Output the (X, Y) coordinate of the center of the cell containing the given text.  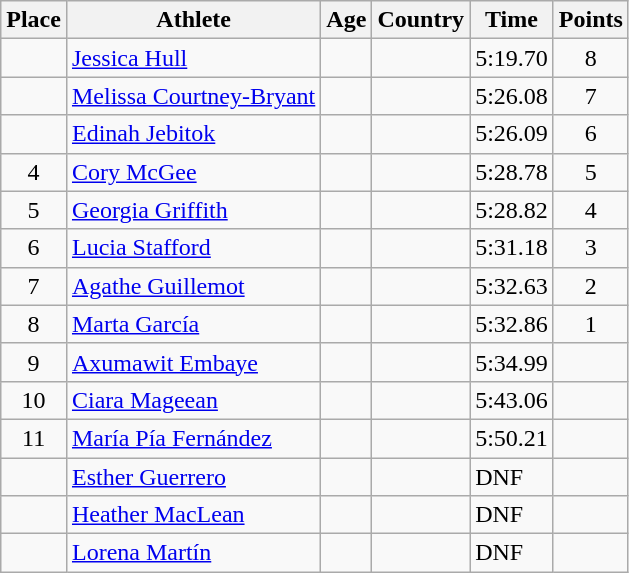
5:43.06 (512, 400)
5:26.08 (512, 96)
Lorena Martín (193, 553)
Edinah Jebitok (193, 134)
5:31.18 (512, 248)
5:19.70 (512, 58)
Athlete (193, 20)
Georgia Griffith (193, 210)
2 (590, 286)
5:26.09 (512, 134)
Country (421, 20)
Place (34, 20)
Marta García (193, 324)
Cory McGee (193, 172)
Age (346, 20)
10 (34, 400)
Ciara Mageean (193, 400)
Time (512, 20)
María Pía Fernández (193, 438)
Axumawit Embaye (193, 362)
5:28.82 (512, 210)
5:34.99 (512, 362)
Points (590, 20)
11 (34, 438)
9 (34, 362)
1 (590, 324)
3 (590, 248)
5:28.78 (512, 172)
Heather MacLean (193, 515)
Esther Guerrero (193, 477)
Agathe Guillemot (193, 286)
5:50.21 (512, 438)
Lucia Stafford (193, 248)
5:32.63 (512, 286)
Melissa Courtney-Bryant (193, 96)
Jessica Hull (193, 58)
5:32.86 (512, 324)
